Scan for the cell matching the given text and deliver its [x, y] coordinate at center. 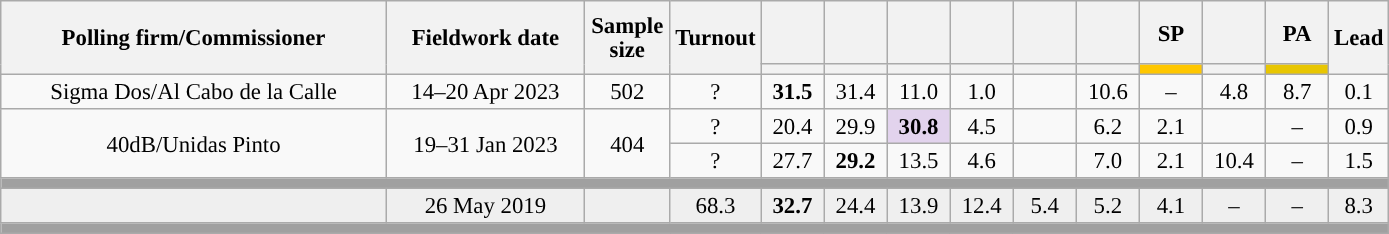
5.4 [1044, 206]
404 [627, 144]
0.1 [1359, 92]
8.3 [1359, 206]
14–20 Apr 2023 [485, 92]
PA [1298, 32]
19–31 Jan 2023 [485, 144]
5.2 [1108, 206]
Sample size [627, 38]
4.1 [1170, 206]
8.7 [1298, 92]
24.4 [856, 206]
10.4 [1234, 162]
Fieldwork date [485, 38]
27.7 [792, 162]
0.9 [1359, 126]
31.4 [856, 92]
13.9 [918, 206]
30.8 [918, 126]
502 [627, 92]
Turnout [716, 38]
10.6 [1108, 92]
7.0 [1108, 162]
13.5 [918, 162]
4.8 [1234, 92]
29.2 [856, 162]
11.0 [918, 92]
40dB/Unidas Pinto [194, 144]
20.4 [792, 126]
12.4 [982, 206]
Polling firm/Commissioner [194, 38]
4.6 [982, 162]
4.5 [982, 126]
32.7 [792, 206]
6.2 [1108, 126]
1.0 [982, 92]
68.3 [716, 206]
Sigma Dos/Al Cabo de la Calle [194, 92]
1.5 [1359, 162]
31.5 [792, 92]
29.9 [856, 126]
Lead [1359, 38]
SP [1170, 32]
26 May 2019 [485, 206]
